Determine the [x, y] coordinate at the center of the cell enclosing the given text.  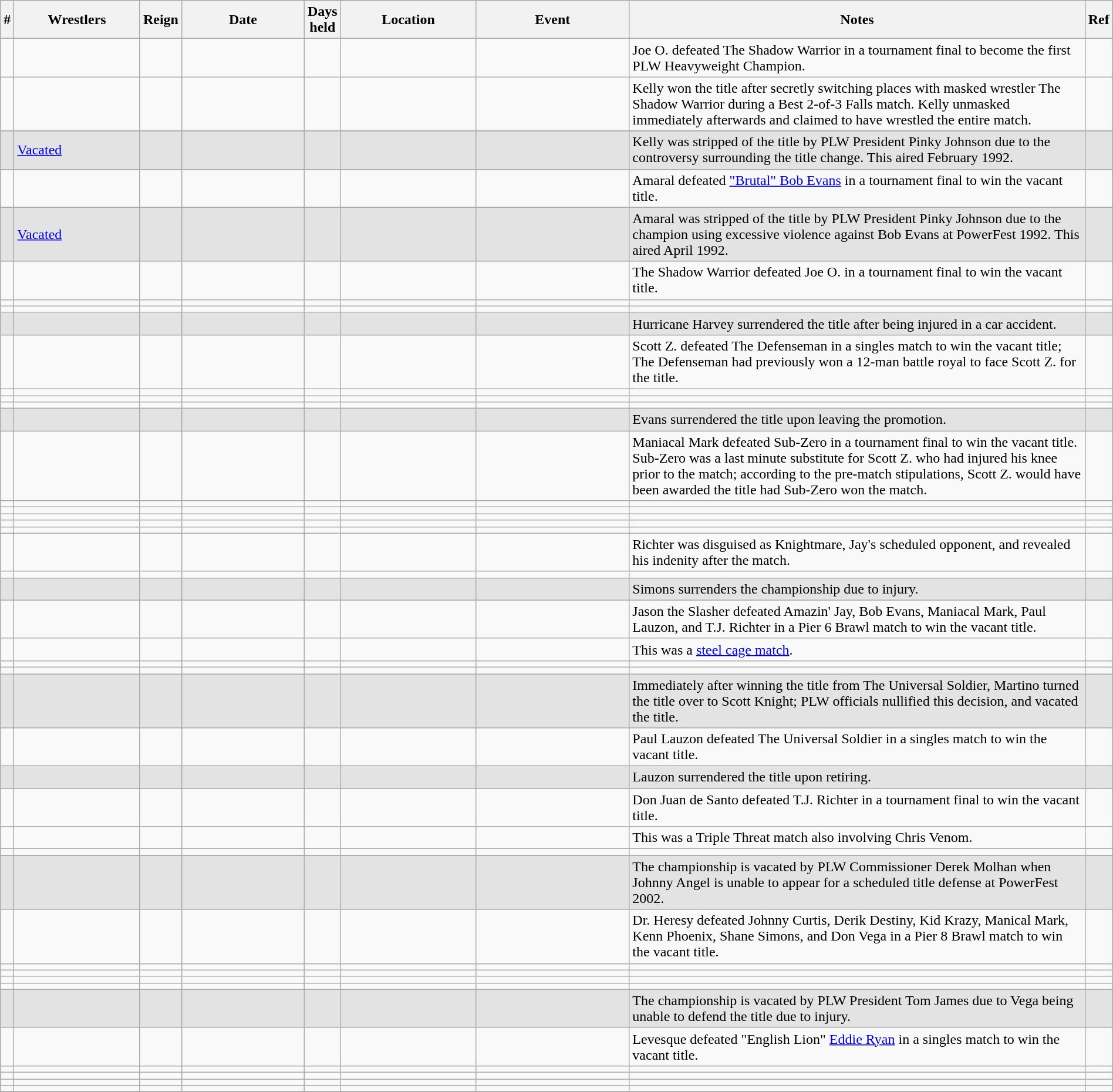
Evans surrendered the title upon leaving the promotion. [857, 420]
Days held [323, 20]
# [7, 20]
This was a steel cage match. [857, 649]
Levesque defeated "English Lion" Eddie Ryan in a singles match to win the vacant title. [857, 1046]
Wrestlers [77, 20]
Richter was disguised as Knightmare, Jay's scheduled opponent, and revealed his indenity after the match. [857, 552]
Amaral defeated "Brutal" Bob Evans in a tournament final to win the vacant title. [857, 188]
Jason the Slasher defeated Amazin' Jay, Bob Evans, Maniacal Mark, Paul Lauzon, and T.J. Richter in a Pier 6 Brawl match to win the vacant title. [857, 619]
Lauzon surrendered the title upon retiring. [857, 777]
Ref [1099, 20]
Paul Lauzon defeated The Universal Soldier in a singles match to win the vacant title. [857, 747]
This was a Triple Threat match also involving Chris Venom. [857, 838]
The Shadow Warrior defeated Joe O. in a tournament final to win the vacant title. [857, 281]
Kelly was stripped of the title by PLW President Pinky Johnson due to the controversy surrounding the title change. This aired February 1992. [857, 150]
Joe O. defeated The Shadow Warrior in a tournament final to become the first PLW Heavyweight Champion. [857, 58]
Location [409, 20]
The championship is vacated by PLW Commissioner Derek Molhan when Johnny Angel is unable to appear for a scheduled title defense at PowerFest 2002. [857, 882]
Simons surrenders the championship due to injury. [857, 589]
Notes [857, 20]
The championship is vacated by PLW President Tom James due to Vega being unable to defend the title due to injury. [857, 1009]
Don Juan de Santo defeated T.J. Richter in a tournament final to win the vacant title. [857, 808]
Date [243, 20]
Reign [161, 20]
Event [553, 20]
Hurricane Harvey surrendered the title after being injured in a car accident. [857, 323]
